Extract the [X, Y] coordinate from the center of the cell holding the provided text.  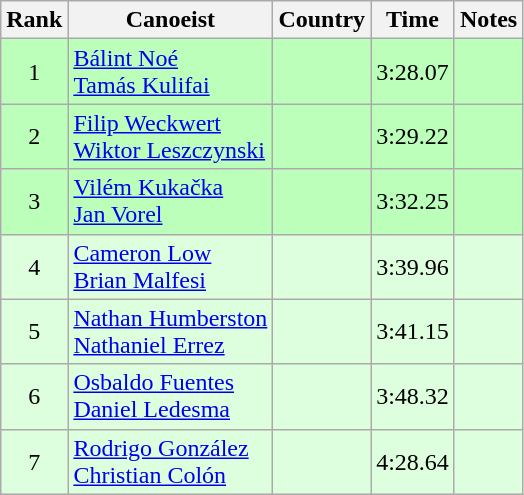
3:29.22 [413, 136]
3:39.96 [413, 266]
3:28.07 [413, 72]
Osbaldo FuentesDaniel Ledesma [170, 396]
4:28.64 [413, 462]
Country [322, 20]
3:41.15 [413, 332]
Nathan HumberstonNathaniel Errez [170, 332]
Rodrigo GonzálezChristian Colón [170, 462]
7 [34, 462]
3:32.25 [413, 202]
3 [34, 202]
Cameron LowBrian Malfesi [170, 266]
Notes [488, 20]
1 [34, 72]
3:48.32 [413, 396]
Bálint NoéTamás Kulifai [170, 72]
2 [34, 136]
6 [34, 396]
Time [413, 20]
Rank [34, 20]
Filip WeckwertWiktor Leszczynski [170, 136]
5 [34, 332]
4 [34, 266]
Vilém KukačkaJan Vorel [170, 202]
Canoeist [170, 20]
